From the cell containing the given text, extract its center point as [X, Y] coordinate. 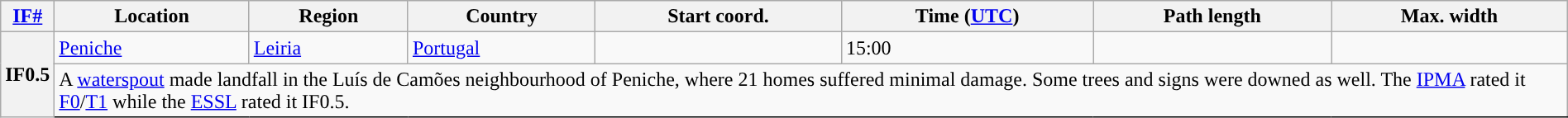
Country [501, 17]
Portugal [501, 48]
Peniche [152, 48]
15:00 [967, 48]
IF# [28, 17]
Region [328, 17]
Leiria [328, 48]
IF0.5 [28, 74]
Time (UTC) [967, 17]
Location [152, 17]
Start coord. [719, 17]
Max. width [1450, 17]
Path length [1212, 17]
